Provide the [X, Y] coordinate of the cell's center where the given text is located.  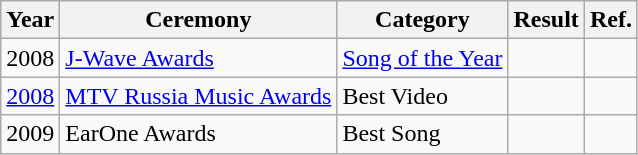
Best Video [422, 96]
Result [546, 20]
Ceremony [198, 20]
Year [30, 20]
EarOne Awards [198, 134]
J-Wave Awards [198, 58]
2009 [30, 134]
MTV Russia Music Awards [198, 96]
Category [422, 20]
Best Song [422, 134]
Song of the Year [422, 58]
Ref. [610, 20]
